For the text-containing cell, return its midpoint in [X, Y] coordinate format. 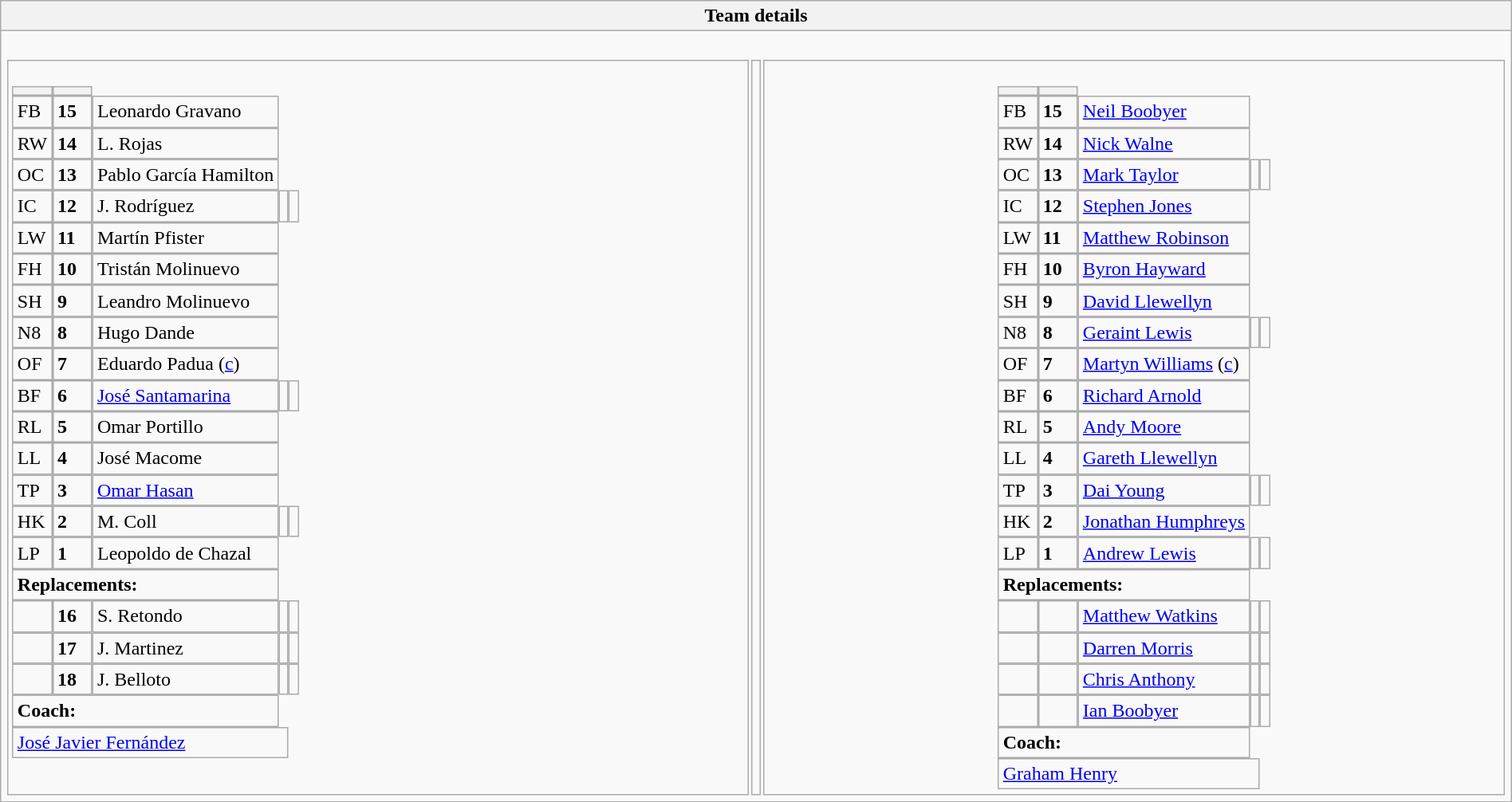
Graham Henry [1129, 774]
Stephen Jones [1164, 206]
Matthew Watkins [1164, 616]
Matthew Robinson [1164, 238]
Nick Walne [1164, 143]
Martín Pfister [186, 238]
Eduardo Padua (c) [186, 364]
Dai Young [1164, 490]
J. Martinez [186, 648]
J. Rodríguez [186, 206]
Andy Moore [1164, 427]
Pablo García Hamilton [186, 175]
José Santamarina [186, 395]
Leandro Molinuevo [186, 301]
Omar Hasan [186, 490]
Andrew Lewis [1164, 553]
J. Belloto [186, 679]
16 [73, 616]
Team details [756, 16]
Hugo Dande [186, 332]
José Javier Fernández [152, 742]
Leopoldo de Chazal [186, 553]
Neil Boobyer [1164, 112]
Jonathan Humphreys [1164, 521]
José Macome [186, 458]
L. Rojas [186, 143]
David Llewellyn [1164, 301]
S. Retondo [186, 616]
Leonardo Gravano [186, 112]
Darren Morris [1164, 648]
Chris Anthony [1164, 679]
Ian Boobyer [1164, 711]
Byron Hayward [1164, 269]
Omar Portillo [186, 427]
Tristán Molinuevo [186, 269]
18 [73, 679]
Richard Arnold [1164, 395]
Mark Taylor [1164, 175]
M. Coll [186, 521]
Geraint Lewis [1164, 332]
Gareth Llewellyn [1164, 458]
Martyn Williams (c) [1164, 364]
17 [73, 648]
